Identify which cell holds the provided text, then report its (X, Y) central coordinate. 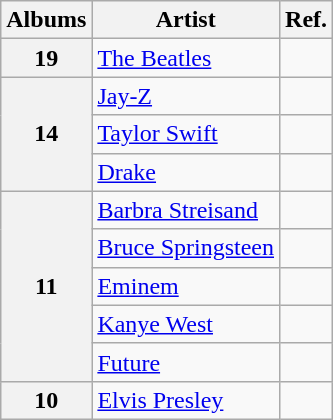
Artist (186, 20)
Ref. (306, 20)
Jay-Z (186, 96)
14 (46, 134)
Elvis Presley (186, 400)
Kanye West (186, 324)
Drake (186, 172)
Taylor Swift (186, 134)
11 (46, 286)
Barbra Streisand (186, 210)
The Beatles (186, 58)
19 (46, 58)
Eminem (186, 286)
Albums (46, 20)
10 (46, 400)
Future (186, 362)
Bruce Springsteen (186, 248)
